Locate the cell with the specified text and output its [x, y] center coordinate. 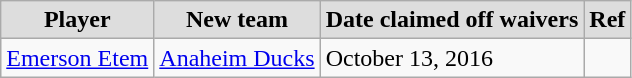
Ref [608, 20]
Emerson Etem [78, 58]
Anaheim Ducks [237, 58]
Player [78, 20]
Date claimed off waivers [452, 20]
New team [237, 20]
October 13, 2016 [452, 58]
